Determine the (x, y) coordinate at the center of the cell enclosing the given text.  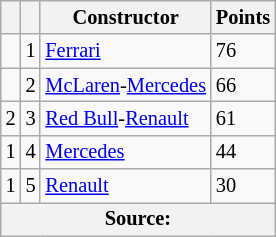
McLaren-Mercedes (125, 85)
76 (243, 51)
Red Bull-Renault (125, 118)
Constructor (125, 17)
Source: (138, 219)
Renault (125, 186)
5 (31, 186)
Ferrari (125, 51)
66 (243, 85)
44 (243, 152)
Points (243, 17)
3 (31, 118)
4 (31, 152)
Mercedes (125, 152)
61 (243, 118)
30 (243, 186)
